Find where the given text appears and provide that cell's center as (X, Y) coordinate. 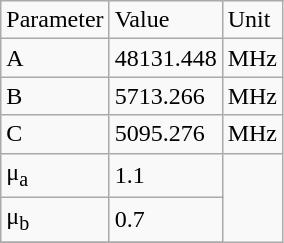
0.7 (166, 219)
5713.266 (166, 96)
1.1 (166, 175)
A (55, 58)
Value (166, 20)
B (55, 96)
5095.276 (166, 134)
Parameter (55, 20)
μb (55, 219)
Unit (252, 20)
C (55, 134)
μa (55, 175)
48131.448 (166, 58)
